Locate the cell with the specified text and output its [X, Y] center coordinate. 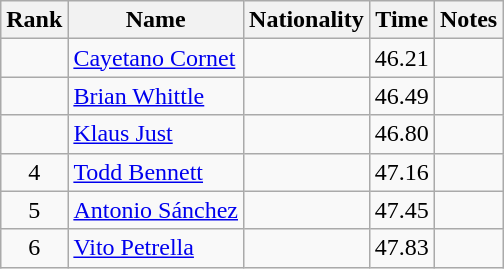
47.45 [402, 210]
46.80 [402, 134]
5 [34, 210]
Klaus Just [156, 134]
4 [34, 172]
47.83 [402, 248]
Todd Bennett [156, 172]
Antonio Sánchez [156, 210]
6 [34, 248]
Brian Whittle [156, 96]
Name [156, 20]
46.49 [402, 96]
Notes [468, 20]
47.16 [402, 172]
Vito Petrella [156, 248]
Time [402, 20]
Nationality [307, 20]
Cayetano Cornet [156, 58]
Rank [34, 20]
46.21 [402, 58]
